Return (x, y) of the center of cell containing provided text 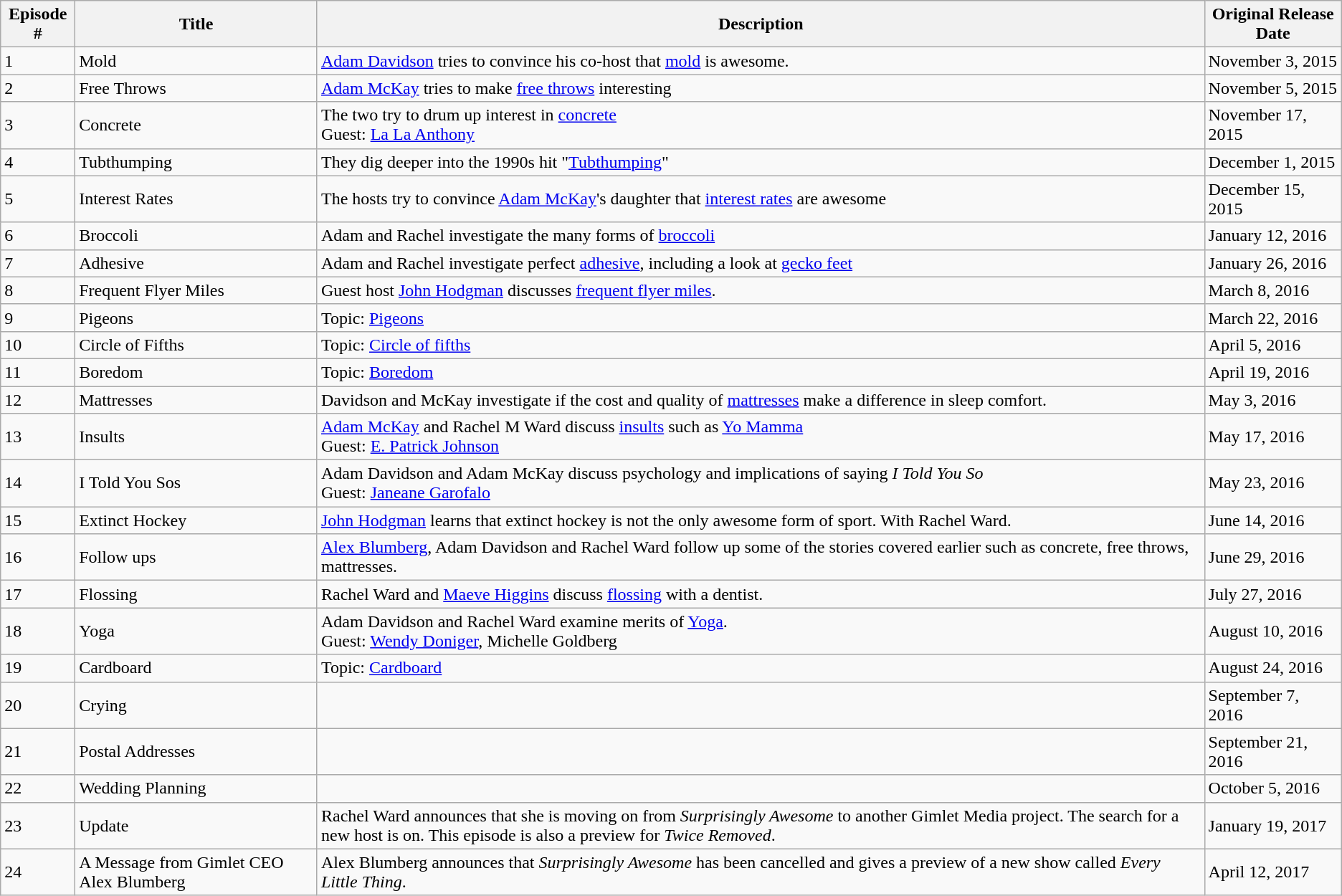
Postal Addresses (196, 751)
Wedding Planning (196, 788)
Flossing (196, 594)
Frequent Flyer Miles (196, 290)
The two try to drum up interest in concreteGuest: La La Anthony (761, 125)
Alex Blumberg, Adam Davidson and Rachel Ward follow up some of the stories covered earlier such as concrete, free throws, mattresses. (761, 558)
4 (38, 162)
2 (38, 88)
16 (38, 558)
11 (38, 372)
September 21, 2016 (1273, 751)
Mold (196, 61)
Pigeons (196, 318)
June 29, 2016 (1273, 558)
Adam and Rachel investigate perfect adhesive, including a look at gecko feet (761, 263)
May 17, 2016 (1273, 437)
June 14, 2016 (1273, 520)
Boredom (196, 372)
They dig deeper into the 1990s hit "Tubthumping" (761, 162)
Title (196, 24)
March 22, 2016 (1273, 318)
5 (38, 199)
Cardboard (196, 668)
13 (38, 437)
Adam McKay and Rachel M Ward discuss insults such as Yo Mamma Guest: E. Patrick Johnson (761, 437)
Alex Blumberg announces that Surprisingly Awesome has been cancelled and gives a preview of a new show called Every Little Thing. (761, 872)
November 17, 2015 (1273, 125)
Description (761, 24)
May 23, 2016 (1273, 483)
Davidson and McKay investigate if the cost and quality of mattresses make a difference in sleep comfort. (761, 399)
January 12, 2016 (1273, 236)
Adam Davidson and Rachel Ward examine merits of Yoga.Guest: Wendy Doniger, Michelle Goldberg (761, 631)
Guest host John Hodgman discusses frequent flyer miles. (761, 290)
Adam Davidson and Adam McKay discuss psychology and implications of saying I Told You So Guest: Janeane Garofalo (761, 483)
14 (38, 483)
20 (38, 705)
Free Throws (196, 88)
Crying (196, 705)
9 (38, 318)
I Told You Sos (196, 483)
Rachel Ward and Maeve Higgins discuss flossing with a dentist. (761, 594)
Mattresses (196, 399)
Insults (196, 437)
Topic: Pigeons (761, 318)
24 (38, 872)
September 7, 2016 (1273, 705)
May 3, 2016 (1273, 399)
December 15, 2015 (1273, 199)
January 19, 2017 (1273, 826)
November 3, 2015 (1273, 61)
21 (38, 751)
August 10, 2016 (1273, 631)
Update (196, 826)
Adam and Rachel investigate the many forms of broccoli (761, 236)
April 12, 2017 (1273, 872)
7 (38, 263)
Yoga (196, 631)
July 27, 2016 (1273, 594)
Broccoli (196, 236)
1 (38, 61)
Circle of Fifths (196, 345)
Topic: Cardboard (761, 668)
10 (38, 345)
Adhesive (196, 263)
8 (38, 290)
19 (38, 668)
Topic: Circle of fifths (761, 345)
6 (38, 236)
October 5, 2016 (1273, 788)
22 (38, 788)
Concrete (196, 125)
Original Release Date (1273, 24)
3 (38, 125)
Topic: Boredom (761, 372)
April 19, 2016 (1273, 372)
Adam McKay tries to make free throws interesting (761, 88)
Follow ups (196, 558)
Extinct Hockey (196, 520)
12 (38, 399)
A Message from Gimlet CEO Alex Blumberg (196, 872)
January 26, 2016 (1273, 263)
December 1, 2015 (1273, 162)
Adam Davidson tries to convince his co-host that mold is awesome. (761, 61)
John Hodgman learns that extinct hockey is not the only awesome form of sport. With Rachel Ward. (761, 520)
17 (38, 594)
November 5, 2015 (1273, 88)
Episode # (38, 24)
Interest Rates (196, 199)
August 24, 2016 (1273, 668)
15 (38, 520)
23 (38, 826)
18 (38, 631)
The hosts try to convince Adam McKay's daughter that interest rates are awesome (761, 199)
March 8, 2016 (1273, 290)
April 5, 2016 (1273, 345)
Tubthumping (196, 162)
